Capture the cell that displays the provided text and extract its [X, Y] central coordinate. 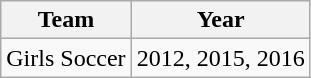
Team [66, 20]
2012, 2015, 2016 [220, 58]
Girls Soccer [66, 58]
Year [220, 20]
